Return the [x, y] coordinate for the center point of the cell that contains the specified text.  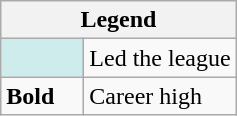
Led the league [160, 58]
Career high [160, 96]
Bold [42, 96]
Legend [118, 20]
